Return the (x, y) coordinate for the center point of the cell that contains the specified text.  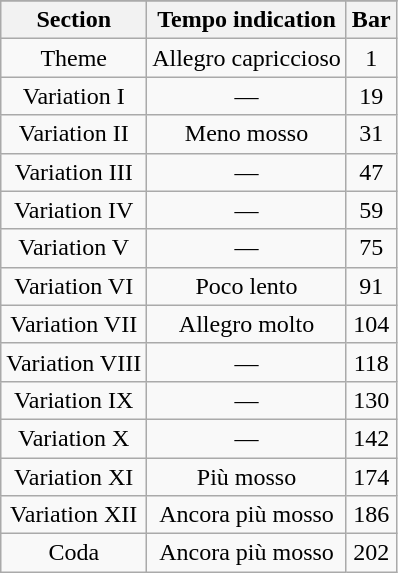
Meno mosso (247, 134)
Coda (74, 553)
Allegro molto (247, 324)
Variation VIII (74, 362)
Variation XI (74, 477)
202 (371, 553)
Allegro capriccioso (247, 58)
59 (371, 210)
Variation I (74, 96)
104 (371, 324)
Variation III (74, 172)
Bar (371, 20)
47 (371, 172)
130 (371, 400)
174 (371, 477)
186 (371, 515)
118 (371, 362)
Più mosso (247, 477)
Section (74, 20)
91 (371, 286)
Variation IV (74, 210)
Variation XII (74, 515)
Variation VI (74, 286)
Variation VII (74, 324)
Variation IX (74, 400)
19 (371, 96)
Tempo indication (247, 20)
1 (371, 58)
Theme (74, 58)
Poco lento (247, 286)
31 (371, 134)
Variation V (74, 248)
Variation X (74, 438)
75 (371, 248)
142 (371, 438)
Variation II (74, 134)
